Return the [x, y] coordinate for the center point of the cell that contains the specified text.  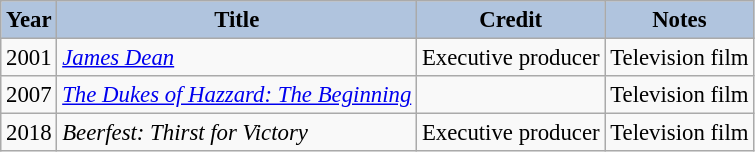
Year [29, 20]
Title [237, 20]
2007 [29, 95]
2001 [29, 58]
2018 [29, 133]
James Dean [237, 58]
Notes [680, 20]
The Dukes of Hazzard: The Beginning [237, 95]
Credit [511, 20]
Beerfest: Thirst for Victory [237, 133]
